Scan for the cell matching the given text and deliver its [X, Y] coordinate at center. 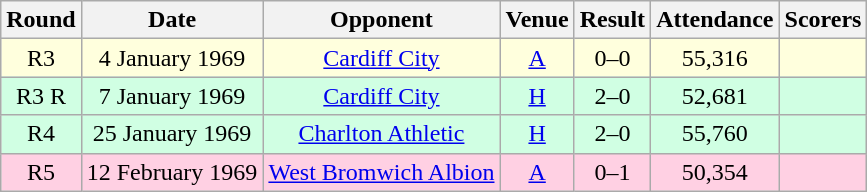
55,316 [715, 58]
R3 R [41, 96]
Venue [537, 20]
25 January 1969 [172, 134]
R4 [41, 134]
7 January 1969 [172, 96]
R5 [41, 172]
52,681 [715, 96]
12 February 1969 [172, 172]
West Bromwich Albion [382, 172]
Scorers [823, 20]
50,354 [715, 172]
Round [41, 20]
Attendance [715, 20]
Opponent [382, 20]
R3 [41, 58]
55,760 [715, 134]
0–1 [612, 172]
Result [612, 20]
4 January 1969 [172, 58]
0–0 [612, 58]
Date [172, 20]
Charlton Athletic [382, 134]
